Find where the given text appears and provide that cell's center as [X, Y] coordinate. 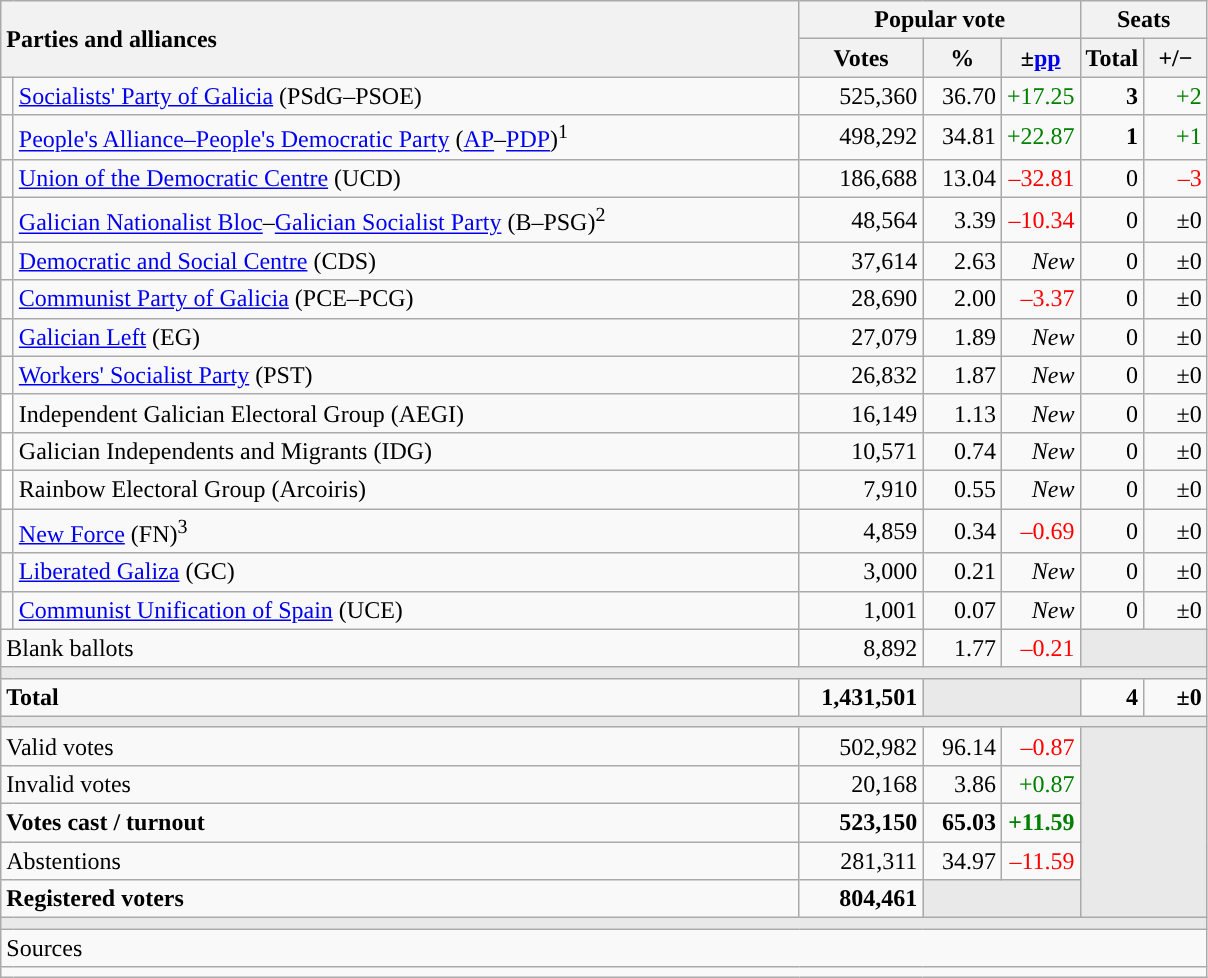
16,149 [861, 413]
Registered voters [400, 899]
Valid votes [400, 746]
–11.59 [1040, 861]
–3 [1176, 178]
+0.87 [1040, 785]
Union of the Democratic Centre (UCD) [406, 178]
48,564 [861, 220]
28,690 [861, 299]
Independent Galician Electoral Group (AEGI) [406, 413]
525,360 [861, 96]
+22.87 [1040, 138]
1,431,501 [861, 697]
27,079 [861, 337]
+/− [1176, 58]
96.14 [962, 746]
+1 [1176, 138]
Parties and alliances [400, 39]
36.70 [962, 96]
Democratic and Social Centre (CDS) [406, 261]
4,859 [861, 532]
34.97 [962, 861]
Socialists' Party of Galicia (PSdG–PSOE) [406, 96]
Abstentions [400, 861]
523,150 [861, 823]
1.77 [962, 648]
186,688 [861, 178]
8,892 [861, 648]
0.21 [962, 572]
Blank ballots [400, 648]
26,832 [861, 375]
1 [1112, 138]
Workers' Socialist Party (PST) [406, 375]
People's Alliance–People's Democratic Party (AP–PDP)1 [406, 138]
% [962, 58]
502,982 [861, 746]
13.04 [962, 178]
Communist Party of Galicia (PCE–PCG) [406, 299]
65.03 [962, 823]
1,001 [861, 610]
804,461 [861, 899]
Seats [1144, 20]
–3.37 [1040, 299]
Galician Nationalist Bloc–Galician Socialist Party (B–PSG)2 [406, 220]
Rainbow Electoral Group (Arcoiris) [406, 489]
2.63 [962, 261]
New Force (FN)3 [406, 532]
–10.34 [1040, 220]
4 [1112, 697]
Votes cast / turnout [400, 823]
281,311 [861, 861]
3.39 [962, 220]
0.07 [962, 610]
10,571 [861, 451]
Sources [604, 948]
3.86 [962, 785]
Communist Unification of Spain (UCE) [406, 610]
–0.21 [1040, 648]
3,000 [861, 572]
7,910 [861, 489]
34.81 [962, 138]
Votes [861, 58]
–32.81 [1040, 178]
Invalid votes [400, 785]
±pp [1040, 58]
20,168 [861, 785]
3 [1112, 96]
+2 [1176, 96]
Galician Independents and Migrants (IDG) [406, 451]
0.55 [962, 489]
1.89 [962, 337]
–0.87 [1040, 746]
0.74 [962, 451]
+17.25 [1040, 96]
2.00 [962, 299]
37,614 [861, 261]
Liberated Galiza (GC) [406, 572]
1.13 [962, 413]
–0.69 [1040, 532]
+11.59 [1040, 823]
Popular vote [940, 20]
498,292 [861, 138]
0.34 [962, 532]
Galician Left (EG) [406, 337]
1.87 [962, 375]
